Return the (x, y) coordinate for the center point of the cell that contains the specified text.  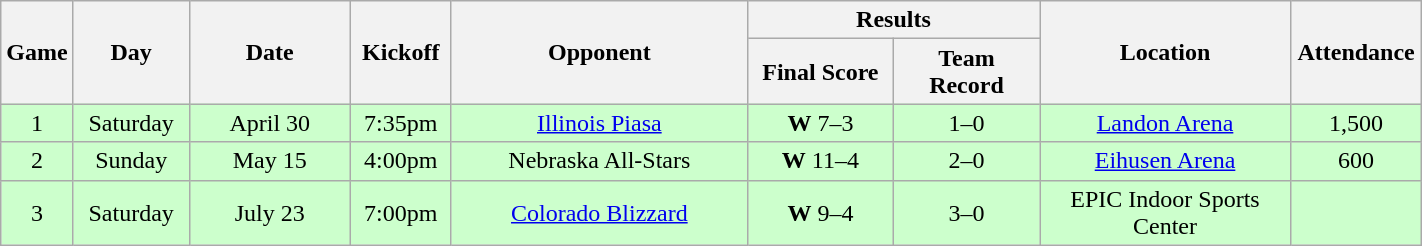
600 (1356, 161)
Attendance (1356, 52)
Game (37, 52)
Colorado Blizzard (599, 212)
7:35pm (400, 123)
W 11–4 (820, 161)
July 23 (270, 212)
May 15 (270, 161)
2 (37, 161)
Final Score (820, 72)
Date (270, 52)
Team Record (966, 72)
Nebraska All-Stars (599, 161)
7:00pm (400, 212)
Landon Arena (1166, 123)
3–0 (966, 212)
1 (37, 123)
Kickoff (400, 52)
April 30 (270, 123)
W 7–3 (820, 123)
Opponent (599, 52)
4:00pm (400, 161)
3 (37, 212)
1,500 (1356, 123)
Results (893, 20)
W 9–4 (820, 212)
Sunday (131, 161)
2–0 (966, 161)
EPIC Indoor Sports Center (1166, 212)
Location (1166, 52)
Eihusen Arena (1166, 161)
Illinois Piasa (599, 123)
Day (131, 52)
1–0 (966, 123)
